Determine the (x, y) coordinate at the center of the cell enclosing the given text.  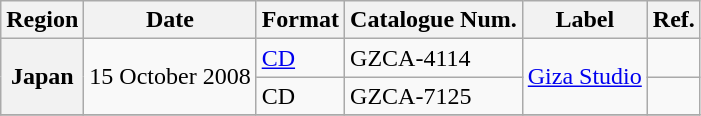
Japan (42, 77)
GZCA-7125 (434, 96)
Region (42, 20)
Format (300, 20)
GZCA-4114 (434, 58)
Date (170, 20)
Catalogue Num. (434, 20)
15 October 2008 (170, 77)
Label (584, 20)
Giza Studio (584, 77)
Ref. (674, 20)
